Provide the (x, y) coordinate of the cell's center where the given text is located.  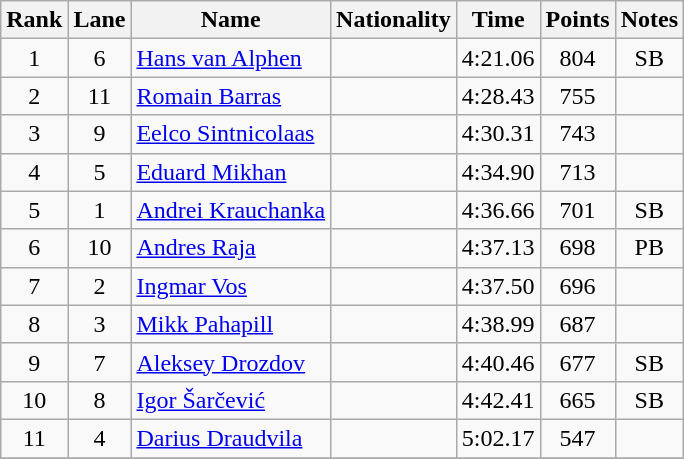
Andres Raja (231, 248)
Andrei Krauchanka (231, 210)
Ingmar Vos (231, 286)
701 (578, 210)
743 (578, 134)
5:02.17 (498, 438)
677 (578, 362)
4:40.46 (498, 362)
Darius Draudvila (231, 438)
4:36.66 (498, 210)
Eelco Sintnicolaas (231, 134)
Igor Šarčević (231, 400)
547 (578, 438)
Hans van Alphen (231, 58)
Eduard Mikhan (231, 172)
Romain Barras (231, 96)
755 (578, 96)
804 (578, 58)
4:38.99 (498, 324)
713 (578, 172)
Points (578, 20)
Rank (34, 20)
4:30.31 (498, 134)
4:37.13 (498, 248)
Nationality (394, 20)
Aleksey Drozdov (231, 362)
696 (578, 286)
Name (231, 20)
4:21.06 (498, 58)
Lane (100, 20)
687 (578, 324)
PB (649, 248)
4:34.90 (498, 172)
698 (578, 248)
665 (578, 400)
Time (498, 20)
4:42.41 (498, 400)
4:37.50 (498, 286)
Mikk Pahapill (231, 324)
Notes (649, 20)
4:28.43 (498, 96)
